Extract the [x, y] coordinate from the center of the cell holding the provided text.  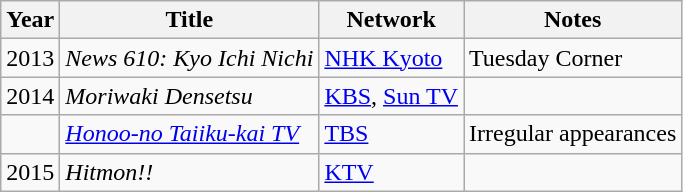
Network [392, 20]
2013 [30, 58]
News 610: Kyo Ichi Nichi [190, 58]
2014 [30, 96]
Title [190, 20]
Year [30, 20]
2015 [30, 172]
Tuesday Corner [573, 58]
TBS [392, 134]
Moriwaki Densetsu [190, 96]
Notes [573, 20]
NHK Kyoto [392, 58]
KBS, Sun TV [392, 96]
Hitmon!! [190, 172]
Honoo-no Taiiku-kai TV [190, 134]
Irregular appearances [573, 134]
KTV [392, 172]
